Find where the given text appears and provide that cell's center as (x, y) coordinate. 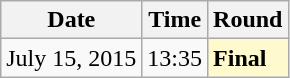
Final (248, 58)
July 15, 2015 (72, 58)
Date (72, 20)
Time (175, 20)
Round (248, 20)
13:35 (175, 58)
